Identify which cell holds the provided text, then report its (X, Y) central coordinate. 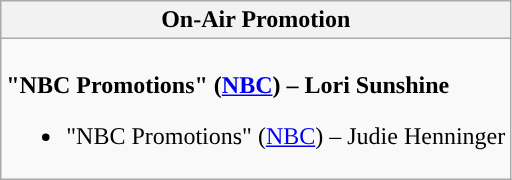
On-Air Promotion (256, 20)
"NBC Promotions" (NBC) – Lori Sunshine"NBC Promotions" (NBC) – Judie Henninger (256, 109)
